Determine the (X, Y) coordinate at the center of the cell enclosing the given text.  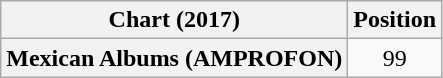
99 (395, 58)
Position (395, 20)
Mexican Albums (AMPROFON) (174, 58)
Chart (2017) (174, 20)
